Scan for the cell matching the given text and deliver its [x, y] coordinate at center. 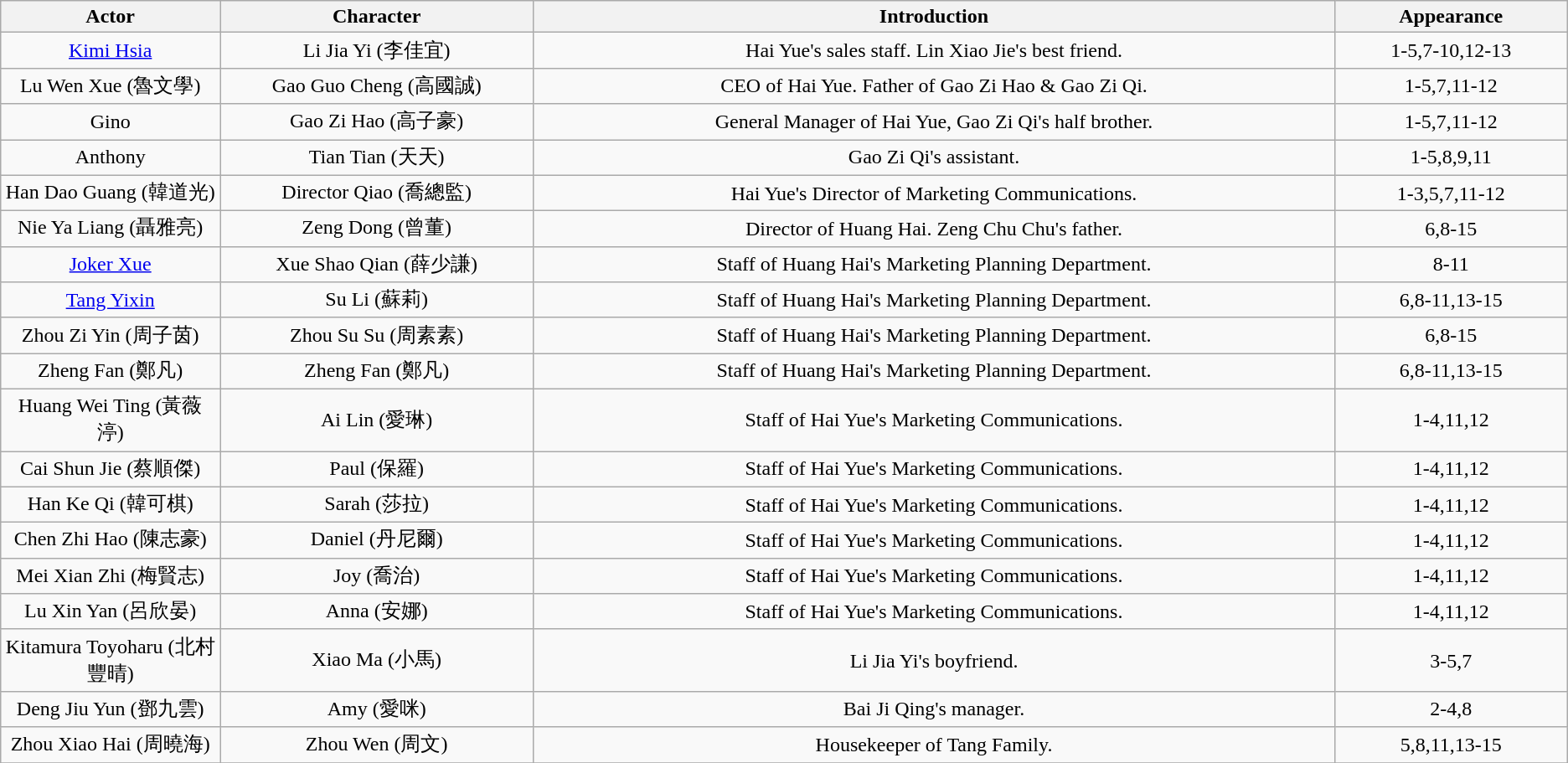
Anna (安娜) [377, 611]
Tian Tian (天天) [377, 157]
Joker Xue [111, 265]
Introduction [935, 17]
Gao Guo Cheng (高國誠) [377, 85]
Han Ke Qi (韓可棋) [111, 504]
Ai Lin (愛琳) [377, 420]
Appearance [1451, 17]
Housekeeper of Tang Family. [935, 745]
Zeng Dong (曾董) [377, 229]
Paul (保羅) [377, 469]
Daniel (丹尼爾) [377, 541]
Zhou Zi Yin (周子茵) [111, 335]
Zhou Su Su (周素素) [377, 335]
Sarah (莎拉) [377, 504]
Anthony [111, 157]
Actor [111, 17]
Kimi Hsia [111, 50]
Li Jia Yi (李佳宜) [377, 50]
Gao Zi Hao (高子豪) [377, 122]
1-5,7-10,12-13 [1451, 50]
Lu Xin Yan (呂欣晏) [111, 611]
Han Dao Guang (韓道光) [111, 193]
Hai Yue's Director of Marketing Communications. [935, 193]
Mei Xian Zhi (梅賢志) [111, 576]
8-11 [1451, 265]
CEO of Hai Yue. Father of Gao Zi Hao & Gao Zi Qi. [935, 85]
Xue Shao Qian (薛少謙) [377, 265]
Lu Wen Xue (魯文學) [111, 85]
General Manager of Hai Yue, Gao Zi Qi's half brother. [935, 122]
Su Li (蘇莉) [377, 300]
Joy (喬治) [377, 576]
Li Jia Yi's boyfriend. [935, 660]
Huang Wei Ting (黃薇渟) [111, 420]
Kitamura Toyoharu (北村豐晴) [111, 660]
Director of Huang Hai. Zeng Chu Chu's father. [935, 229]
2-4,8 [1451, 709]
5,8,11,13-15 [1451, 745]
Director Qiao (喬總監) [377, 193]
Character [377, 17]
Xiao Ma (小馬) [377, 660]
Zhou Wen (周文) [377, 745]
Cai Shun Jie (蔡順傑) [111, 469]
Chen Zhi Hao (陳志豪) [111, 541]
Bai Ji Qing's manager. [935, 709]
Gino [111, 122]
Zhou Xiao Hai (周曉海) [111, 745]
1-5,8,9,11 [1451, 157]
Amy (愛咪) [377, 709]
3-5,7 [1451, 660]
Hai Yue's sales staff. Lin Xiao Jie's best friend. [935, 50]
Nie Ya Liang (聶雅亮) [111, 229]
Tang Yixin [111, 300]
Deng Jiu Yun (鄧九雲) [111, 709]
Gao Zi Qi's assistant. [935, 157]
1-3,5,7,11-12 [1451, 193]
